Return the (X, Y) coordinate for the center point of the cell that contains the specified text.  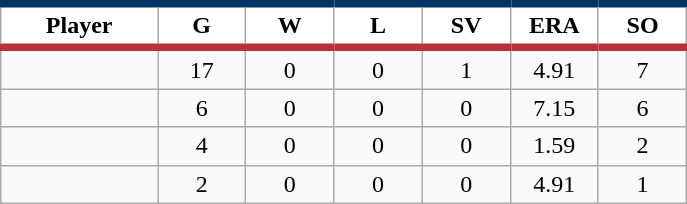
L (378, 26)
7.15 (554, 108)
4 (202, 146)
7 (642, 68)
ERA (554, 26)
SO (642, 26)
SV (466, 26)
G (202, 26)
Player (80, 26)
17 (202, 68)
W (290, 26)
1.59 (554, 146)
